Return the (X, Y) coordinate for the center point of the cell that contains the specified text.  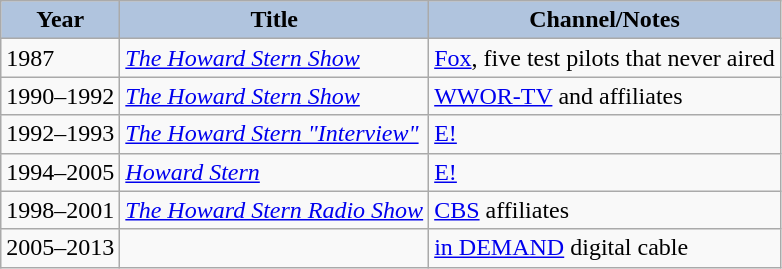
2005–2013 (60, 248)
in DEMAND digital cable (605, 248)
1992–1993 (60, 134)
1987 (60, 58)
WWOR-TV and affiliates (605, 96)
CBS affiliates (605, 210)
Howard Stern (274, 172)
Year (60, 20)
1998–2001 (60, 210)
Fox, five test pilots that never aired (605, 58)
The Howard Stern "Interview" (274, 134)
1994–2005 (60, 172)
Title (274, 20)
The Howard Stern Radio Show (274, 210)
Channel/Notes (605, 20)
1990–1992 (60, 96)
